Determine the (X, Y) coordinate at the center of the cell enclosing the given text.  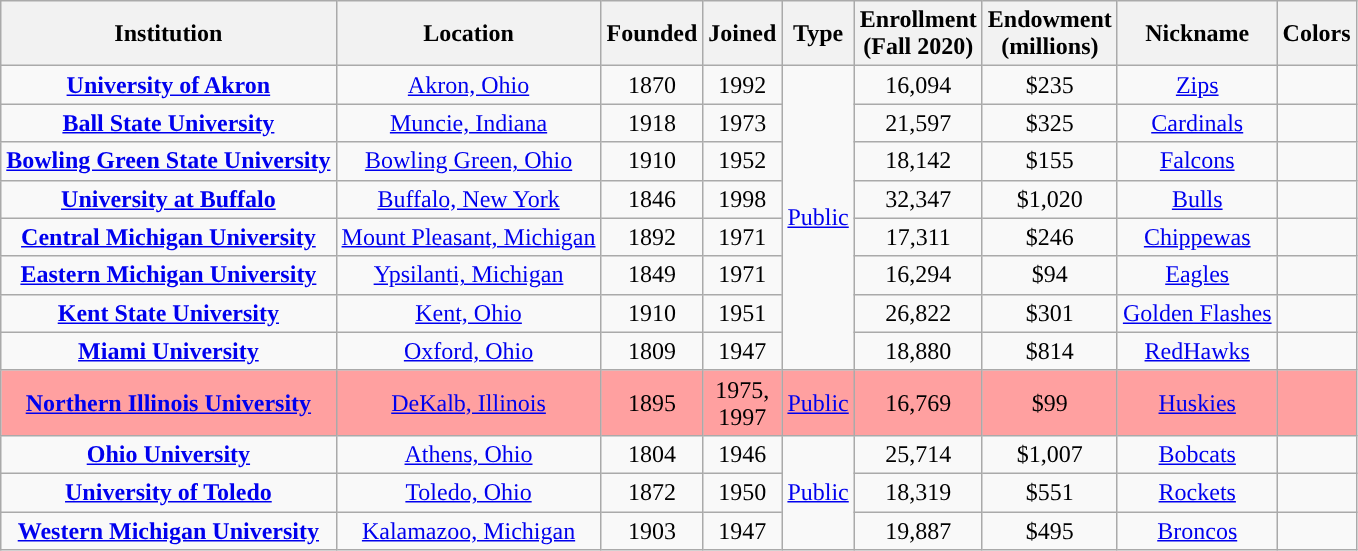
21,597 (918, 123)
1846 (652, 199)
Athens, Ohio (468, 454)
Falcons (1197, 161)
Mount Pleasant, Michigan (468, 237)
Kent State University (168, 313)
1952 (742, 161)
Buffalo, New York (468, 199)
$246 (1050, 237)
Ball State University (168, 123)
32,347 (918, 199)
Akron, Ohio (468, 85)
$155 (1050, 161)
26,822 (918, 313)
Broncos (1197, 531)
$814 (1050, 351)
Bobcats (1197, 454)
1895 (652, 402)
Eastern Michigan University (168, 275)
$94 (1050, 275)
19,887 (918, 531)
$325 (1050, 123)
1872 (652, 492)
DeKalb, Illinois (468, 402)
Miami University (168, 351)
Western Michigan University (168, 531)
16,769 (918, 402)
Founded (652, 34)
Bowling Green, Ohio (468, 161)
1950 (742, 492)
1946 (742, 454)
Type (818, 34)
Oxford, Ohio (468, 351)
1804 (652, 454)
17,311 (918, 237)
$301 (1050, 313)
Kent, Ohio (468, 313)
1809 (652, 351)
1998 (742, 199)
$1,020 (1050, 199)
Ypsilanti, Michigan (468, 275)
Institution (168, 34)
Northern Illinois University (168, 402)
$551 (1050, 492)
1892 (652, 237)
Toledo, Ohio (468, 492)
1975,1997 (742, 402)
University of Toledo (168, 492)
Location (468, 34)
Central Michigan University (168, 237)
16,094 (918, 85)
Bulls (1197, 199)
18,880 (918, 351)
Ohio University (168, 454)
Zips (1197, 85)
18,142 (918, 161)
Chippewas (1197, 237)
1870 (652, 85)
Nickname (1197, 34)
1903 (652, 531)
Enrollment(Fall 2020) (918, 34)
University at Buffalo (168, 199)
Golden Flashes (1197, 313)
Joined (742, 34)
Eagles (1197, 275)
1992 (742, 85)
Kalamazoo, Michigan (468, 531)
25,714 (918, 454)
Endowment(millions) (1050, 34)
1918 (652, 123)
RedHawks (1197, 351)
Rockets (1197, 492)
Huskies (1197, 402)
Muncie, Indiana (468, 123)
18,319 (918, 492)
University of Akron (168, 85)
Cardinals (1197, 123)
$1,007 (1050, 454)
$495 (1050, 531)
1849 (652, 275)
1973 (742, 123)
Colors (1316, 34)
1951 (742, 313)
$99 (1050, 402)
Bowling Green State University (168, 161)
$235 (1050, 85)
16,294 (918, 275)
